For the text-containing cell, return its midpoint in (X, Y) coordinate format. 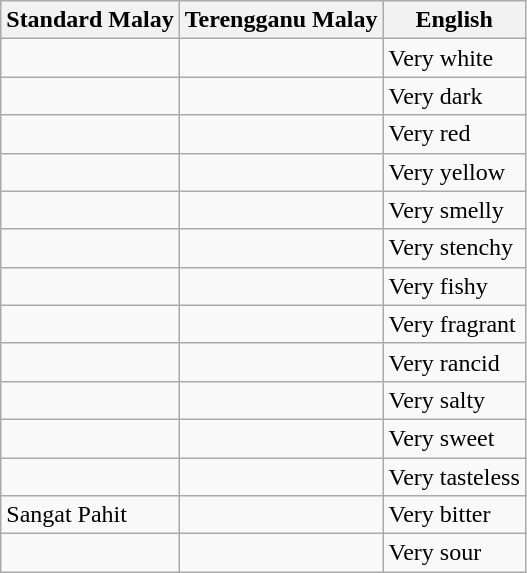
Very stenchy (454, 248)
Very red (454, 134)
Very fishy (454, 286)
Very sweet (454, 438)
Very salty (454, 400)
Very sour (454, 553)
Sangat Pahit (90, 515)
Terengganu Malay (281, 20)
Standard Malay (90, 20)
Very tasteless (454, 477)
Very white (454, 58)
Very fragrant (454, 324)
Very smelly (454, 210)
Very rancid (454, 362)
English (454, 20)
Very bitter (454, 515)
Very dark (454, 96)
Very yellow (454, 172)
